Search for the cell housing the specified text and yield its (x, y) center coordinate. 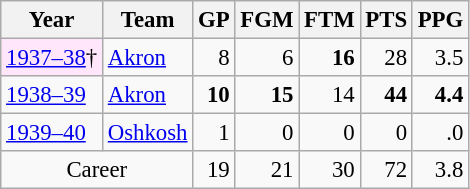
Oshkosh (147, 133)
10 (214, 95)
3.8 (440, 170)
Year (52, 20)
6 (267, 58)
1937–38† (52, 58)
.0 (440, 133)
1 (214, 133)
Team (147, 20)
Career (97, 170)
GP (214, 20)
21 (267, 170)
PPG (440, 20)
4.4 (440, 95)
14 (330, 95)
PTS (386, 20)
FTM (330, 20)
30 (330, 170)
15 (267, 95)
28 (386, 58)
16 (330, 58)
44 (386, 95)
19 (214, 170)
72 (386, 170)
1938–39 (52, 95)
1939–40 (52, 133)
8 (214, 58)
FGM (267, 20)
3.5 (440, 58)
